Identify which cell holds the provided text, then report its (X, Y) central coordinate. 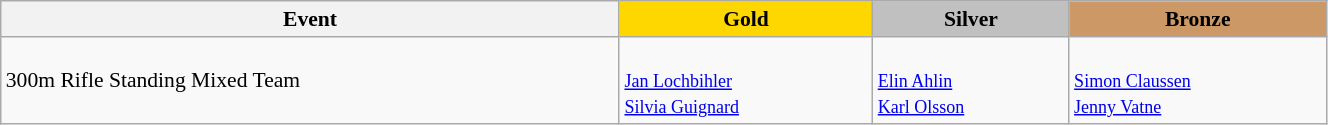
Silver (971, 19)
Bronze (1198, 19)
Elin AhlinKarl Olsson (971, 80)
Gold (746, 19)
Simon ClaussenJenny Vatne (1198, 80)
300m Rifle Standing Mixed Team (310, 80)
Jan LochbihlerSilvia Guignard (746, 80)
Event (310, 19)
